Detect which cell encompasses the target text, then output its (x, y) center coordinate. 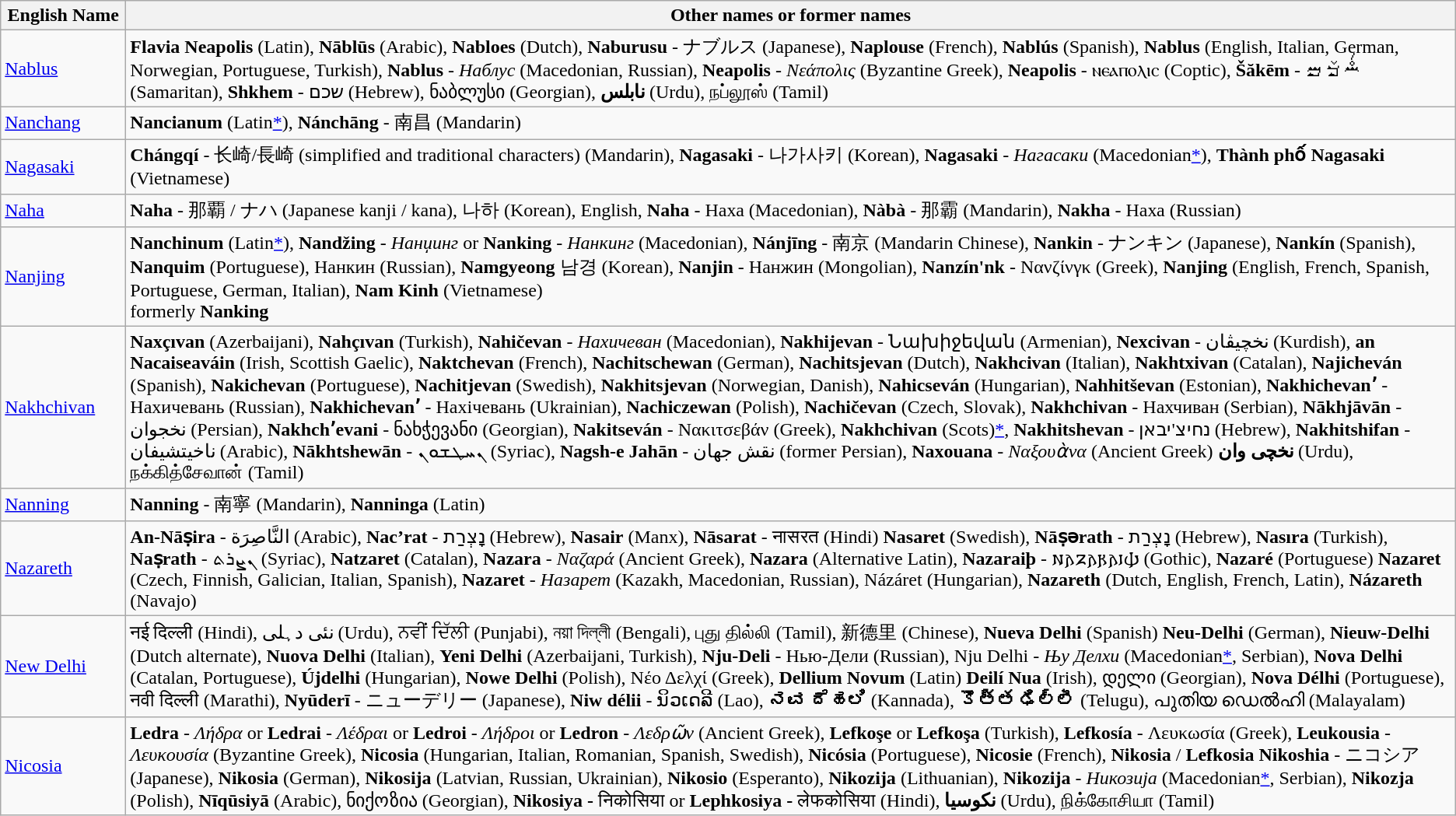
Nanchang (64, 123)
Nanning - 南寧 (Mandarin), Nanninga (Latin) (790, 504)
Nanjing (64, 277)
Nanning (64, 504)
Other names or former names (790, 16)
New Delhi (64, 667)
Naha - 那覇 / ナハ (Japanese kanji / kana), 나하 (Korean), English, Naha - Наха (Macedonian), Nàbà - 那霸 (Mandarin), Nakha - Наха (Russian) (790, 210)
Nakhchivan (64, 408)
Nazareth (64, 569)
Naha (64, 210)
English Name (64, 16)
Nancianum (Latin*), Nánchāng - 南昌 (Mandarin) (790, 123)
Nagasaki (64, 166)
Nablus (64, 68)
Nicosia (64, 765)
